Detect which cell encompasses the target text, then output its (x, y) center coordinate. 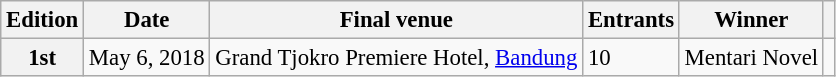
May 6, 2018 (147, 58)
Date (147, 20)
Final venue (396, 20)
Entrants (632, 20)
10 (632, 58)
1st (42, 58)
Mentari Novel (751, 58)
Edition (42, 20)
Winner (751, 20)
Grand Tjokro Premiere Hotel, Bandung (396, 58)
